Pinpoint the cell where the given text exists, returning its [X, Y] midpoint coordinate. 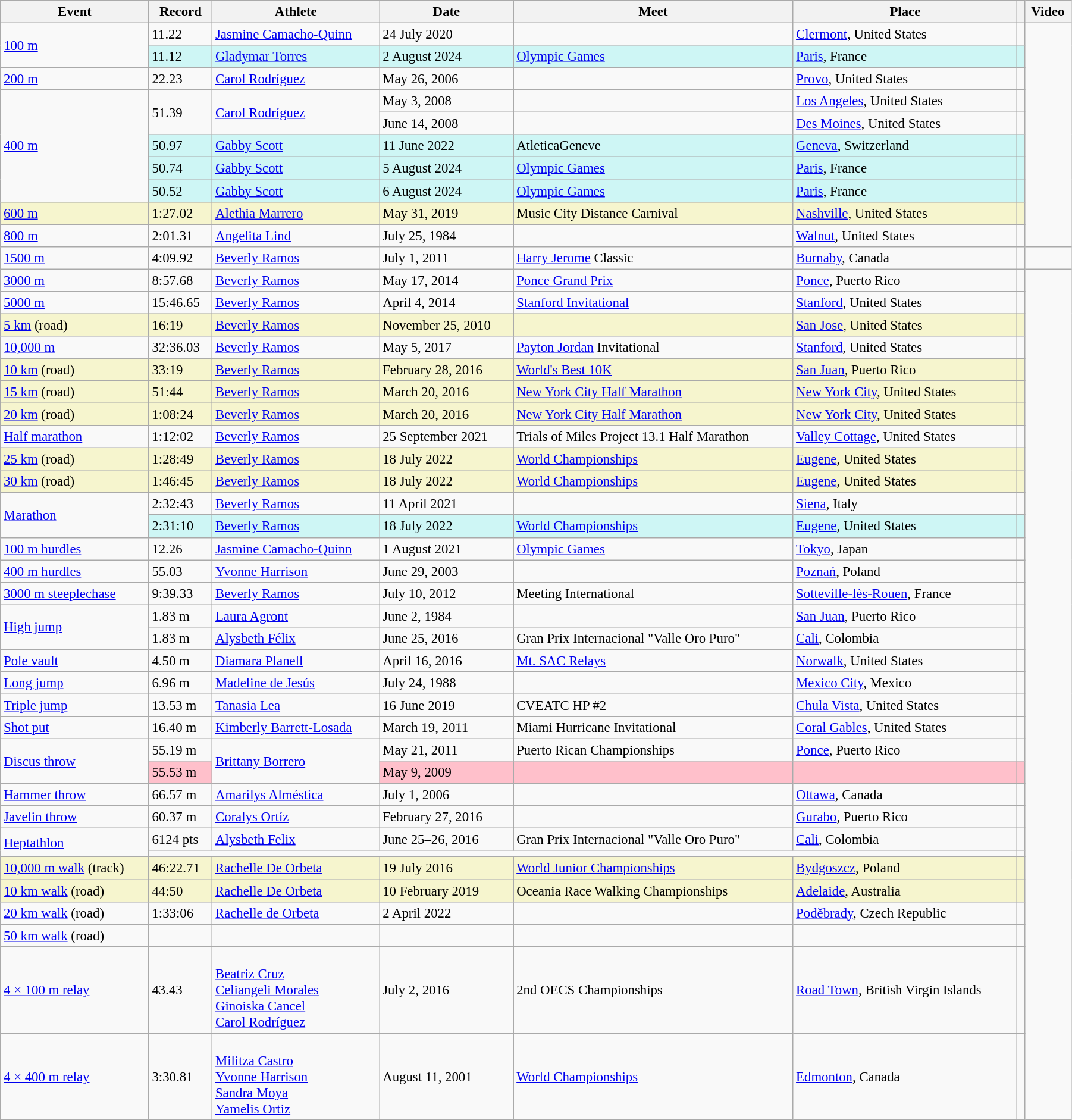
100 m [75, 45]
50.97 [180, 146]
1:28:49 [180, 459]
1:46:45 [180, 481]
Norwalk, United States [905, 661]
Valley Cottage, United States [905, 437]
6.96 m [180, 683]
Siena, Italy [905, 504]
July 1, 2006 [446, 795]
Video [1048, 12]
51:44 [180, 392]
Stanford Invitational [653, 303]
66.57 m [180, 795]
9:39.33 [180, 593]
CVEATC HP #2 [653, 705]
50.52 [180, 191]
2 August 2024 [446, 57]
4 × 400 m relay [75, 1077]
13.53 m [180, 705]
July 2, 2016 [446, 990]
June 25–26, 2016 [446, 840]
32:36.03 [180, 348]
100 m hurdles [75, 549]
Hammer throw [75, 795]
Tokyo, Japan [905, 549]
August 11, 2001 [446, 1077]
Alethia Marrero [296, 213]
May 21, 2011 [446, 750]
Ponce Grand Prix [653, 280]
Tanasia Lea [296, 705]
Adelaide, Australia [905, 891]
Yvonne Harrison [296, 571]
Walnut, United States [905, 236]
Gurabo, Puerto Rico [905, 817]
12.26 [180, 549]
Geneva, Switzerland [905, 146]
15 km (road) [75, 392]
200 m [75, 79]
400 m hurdles [75, 571]
6 August 2024 [446, 191]
May 5, 2017 [446, 348]
May 26, 2006 [446, 79]
May 9, 2009 [446, 772]
July 25, 1984 [446, 236]
1 August 2021 [446, 549]
Los Angeles, United States [905, 101]
Madeline de Jesús [296, 683]
22.23 [180, 79]
Beatriz CruzCeliangeli MoralesGinoiska CancelCarol Rodríguez [296, 990]
July 10, 2012 [446, 593]
30 km (road) [75, 481]
5000 m [75, 303]
Triple jump [75, 705]
2:32:43 [180, 504]
Place [905, 12]
June 29, 2003 [446, 571]
10,000 m walk (track) [75, 868]
Half marathon [75, 437]
Clermont, United States [905, 35]
Burnaby, Canada [905, 258]
Puerto Rican Championships [653, 750]
Date [446, 12]
November 25, 2010 [446, 325]
Coralys Ortíz [296, 817]
Mexico City, Mexico [905, 683]
2nd OECS Championships [653, 990]
20 km walk (road) [75, 913]
Road Town, British Virgin Islands [905, 990]
Laura Agront [296, 616]
Meet [653, 12]
Nashville, United States [905, 213]
Coral Gables, United States [905, 728]
11 April 2021 [446, 504]
Harry Jerome Classic [653, 258]
AtleticaGeneve [653, 146]
20 km (road) [75, 415]
Gladymar Torres [296, 57]
5 km (road) [75, 325]
24 July 2020 [446, 35]
February 27, 2016 [446, 817]
Record [180, 12]
May 3, 2008 [446, 101]
Poznań, Poland [905, 571]
Bydgoszcz, Poland [905, 868]
April 16, 2016 [446, 661]
Miami Hurricane Invitational [653, 728]
44:50 [180, 891]
Poděbrady, Czech Republic [905, 913]
19 July 2016 [446, 868]
60.37 m [180, 817]
Chula Vista, United States [905, 705]
3:30.81 [180, 1077]
Athlete [296, 12]
10,000 m [75, 348]
4:09.92 [180, 258]
Heptathlon [75, 843]
Shot put [75, 728]
8:57.68 [180, 280]
Alysbeth Félix [296, 639]
Edmonton, Canada [905, 1077]
Mt. SAC Relays [653, 661]
16 June 2019 [446, 705]
May 17, 2014 [446, 280]
3000 m steeplechase [75, 593]
April 4, 2014 [446, 303]
50.74 [180, 168]
16.40 m [180, 728]
33:19 [180, 370]
16:19 [180, 325]
High jump [75, 627]
2 April 2022 [446, 913]
10 February 2019 [446, 891]
55.03 [180, 571]
11.12 [180, 57]
Sotteville-lès-Rouen, France [905, 593]
June 14, 2008 [446, 124]
1:27.02 [180, 213]
Music City Distance Carnival [653, 213]
Alysbeth Felix [296, 840]
1500 m [75, 258]
May 31, 2019 [446, 213]
25 September 2021 [446, 437]
July 1, 2011 [446, 258]
3000 m [75, 280]
55.19 m [180, 750]
Trials of Miles Project 13.1 Half Marathon [653, 437]
Amarilys Alméstica [296, 795]
800 m [75, 236]
43.43 [180, 990]
Event [75, 12]
2:01.31 [180, 236]
15:46.65 [180, 303]
June 2, 1984 [446, 616]
10 km walk (road) [75, 891]
46:22.71 [180, 868]
1:08:24 [180, 415]
10 km (road) [75, 370]
55.53 m [180, 772]
Diamara Planell [296, 661]
4 × 100 m relay [75, 990]
6124 pts [180, 840]
Kimberly Barrett-Losada [296, 728]
Angelita Lind [296, 236]
Long jump [75, 683]
June 25, 2016 [446, 639]
World Junior Championships [653, 868]
World's Best 10K [653, 370]
Brittany Borrero [296, 762]
51.39 [180, 112]
1:12:02 [180, 437]
600 m [75, 213]
San Jose, United States [905, 325]
25 km (road) [75, 459]
11 June 2022 [446, 146]
5 August 2024 [446, 168]
Javelin throw [75, 817]
Des Moines, United States [905, 124]
Ottawa, Canada [905, 795]
50 km walk (road) [75, 936]
March 19, 2011 [446, 728]
4.50 m [180, 661]
Militza CastroYvonne HarrisonSandra MoyaYamelis Ortiz [296, 1077]
Discus throw [75, 762]
Pole vault [75, 661]
2:31:10 [180, 527]
Meeting International [653, 593]
Rachelle de Orbeta [296, 913]
July 24, 1988 [446, 683]
Oceania Race Walking Championships [653, 891]
400 m [75, 146]
1:33:06 [180, 913]
February 28, 2016 [446, 370]
11.22 [180, 35]
Provo, United States [905, 79]
Payton Jordan Invitational [653, 348]
Marathon [75, 515]
